Return [x, y] of the center of cell containing provided text 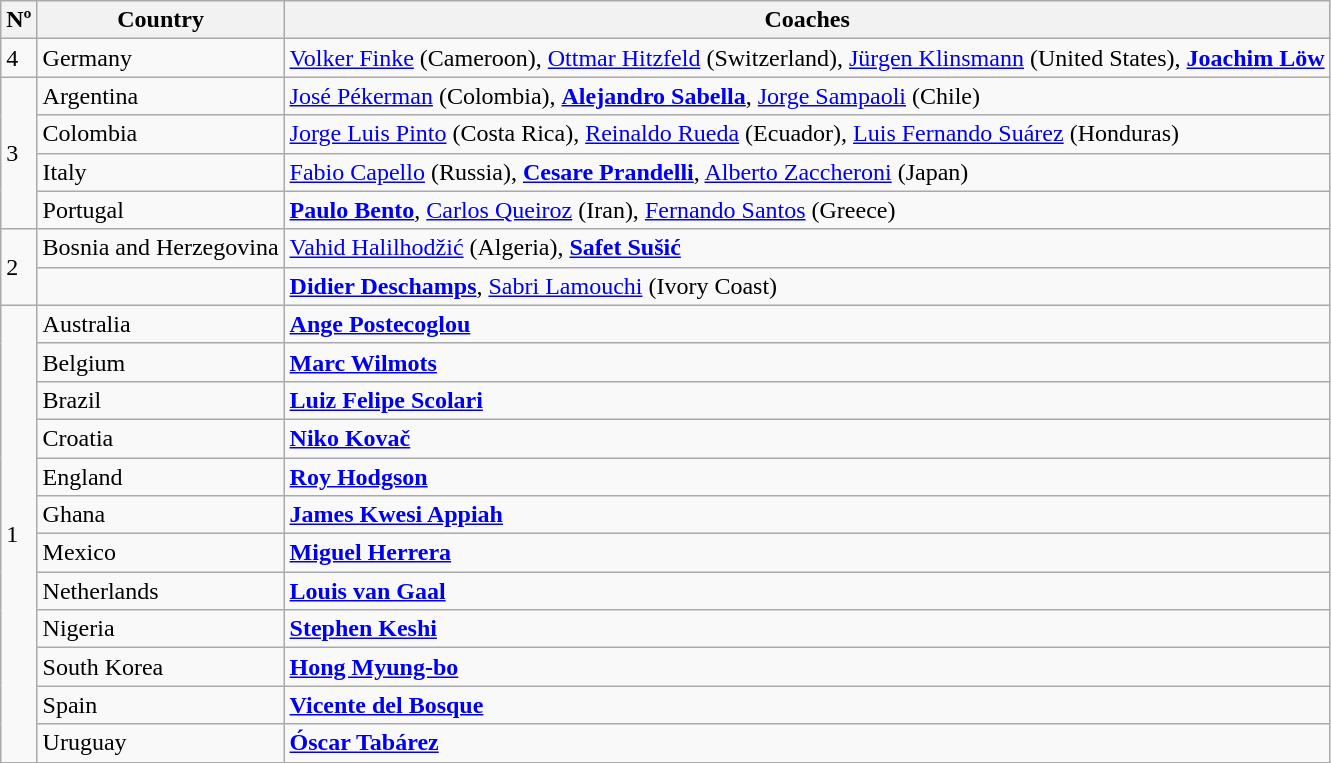
José Pékerman (Colombia), Alejandro Sabella, Jorge Sampaoli (Chile) [807, 96]
James Kwesi Appiah [807, 515]
Country [160, 20]
Fabio Capello (Russia), Cesare Prandelli, Alberto Zaccheroni (Japan) [807, 172]
Italy [160, 172]
England [160, 477]
Croatia [160, 438]
Óscar Tabárez [807, 743]
Paulo Bento, Carlos Queiroz (Iran), Fernando Santos (Greece) [807, 210]
Vahid Halilhodžić (Algeria), Safet Sušić [807, 248]
Nº [19, 20]
Ghana [160, 515]
Miguel Herrera [807, 553]
Didier Deschamps, Sabri Lamouchi (Ivory Coast) [807, 286]
Marc Wilmots [807, 362]
Uruguay [160, 743]
Spain [160, 705]
Belgium [160, 362]
Bosnia and Herzegovina [160, 248]
3 [19, 153]
Volker Finke (Cameroon), Ottmar Hitzfeld (Switzerland), Jürgen Klinsmann (United States), Joachim Löw [807, 58]
Colombia [160, 134]
Vicente del Bosque [807, 705]
Roy Hodgson [807, 477]
Luiz Felipe Scolari [807, 400]
1 [19, 534]
Portugal [160, 210]
Hong Myung-bo [807, 667]
Argentina [160, 96]
Coaches [807, 20]
Brazil [160, 400]
Louis van Gaal [807, 591]
South Korea [160, 667]
Jorge Luis Pinto (Costa Rica), Reinaldo Rueda (Ecuador), Luis Fernando Suárez (Honduras) [807, 134]
4 [19, 58]
Ange Postecoglou [807, 324]
Mexico [160, 553]
2 [19, 267]
Australia [160, 324]
Nigeria [160, 629]
Niko Kovač [807, 438]
Germany [160, 58]
Netherlands [160, 591]
Stephen Keshi [807, 629]
